Determine the [X, Y] coordinate at the center of the cell enclosing the given text.  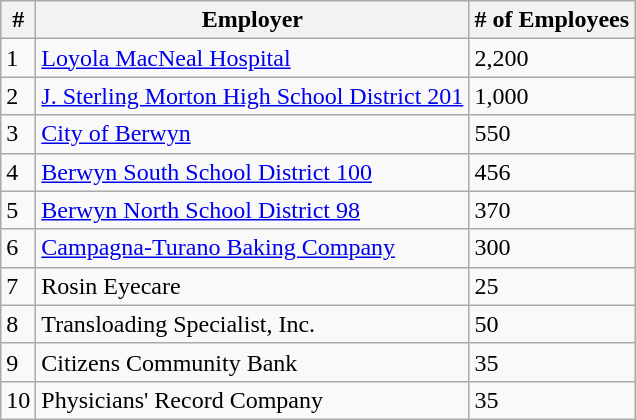
Employer [252, 20]
8 [18, 324]
J. Sterling Morton High School District 201 [252, 96]
Loyola MacNeal Hospital [252, 58]
Physicians' Record Company [252, 400]
# [18, 20]
# of Employees [552, 20]
6 [18, 248]
7 [18, 286]
10 [18, 400]
370 [552, 210]
1 [18, 58]
5 [18, 210]
550 [552, 134]
Transloading Specialist, Inc. [252, 324]
2 [18, 96]
Citizens Community Bank [252, 362]
3 [18, 134]
Berwyn South School District 100 [252, 172]
9 [18, 362]
1,000 [552, 96]
Berwyn North School District 98 [252, 210]
4 [18, 172]
300 [552, 248]
456 [552, 172]
Rosin Eyecare [252, 286]
50 [552, 324]
City of Berwyn [252, 134]
2,200 [552, 58]
25 [552, 286]
Campagna-Turano Baking Company [252, 248]
